Identify which cell holds the provided text, then report its [x, y] central coordinate. 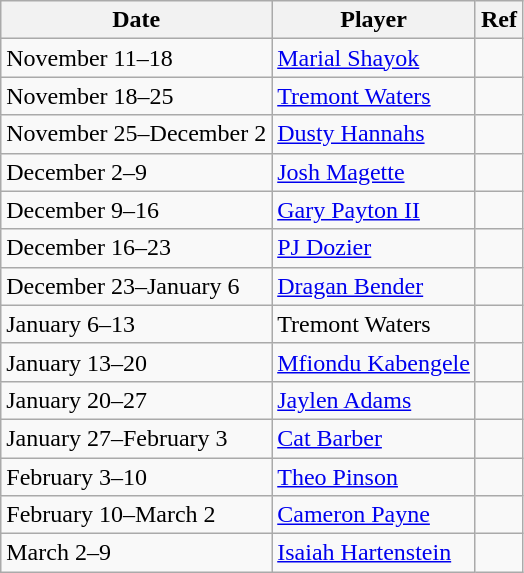
November 18–25 [136, 96]
December 16–23 [136, 248]
PJ Dozier [374, 248]
November 25–December 2 [136, 134]
February 10–March 2 [136, 515]
January 6–13 [136, 324]
Marial Shayok [374, 58]
Josh Magette [374, 172]
Date [136, 20]
Mfiondu Kabengele [374, 362]
Cameron Payne [374, 515]
December 9–16 [136, 210]
Jaylen Adams [374, 400]
Isaiah Hartenstein [374, 553]
March 2–9 [136, 553]
Dragan Bender [374, 286]
December 23–January 6 [136, 286]
December 2–9 [136, 172]
Gary Payton II [374, 210]
November 11–18 [136, 58]
Theo Pinson [374, 477]
January 13–20 [136, 362]
Player [374, 20]
January 20–27 [136, 400]
February 3–10 [136, 477]
Cat Barber [374, 438]
January 27–February 3 [136, 438]
Dusty Hannahs [374, 134]
Ref [498, 20]
